Search for the cell housing the specified text and yield its [x, y] center coordinate. 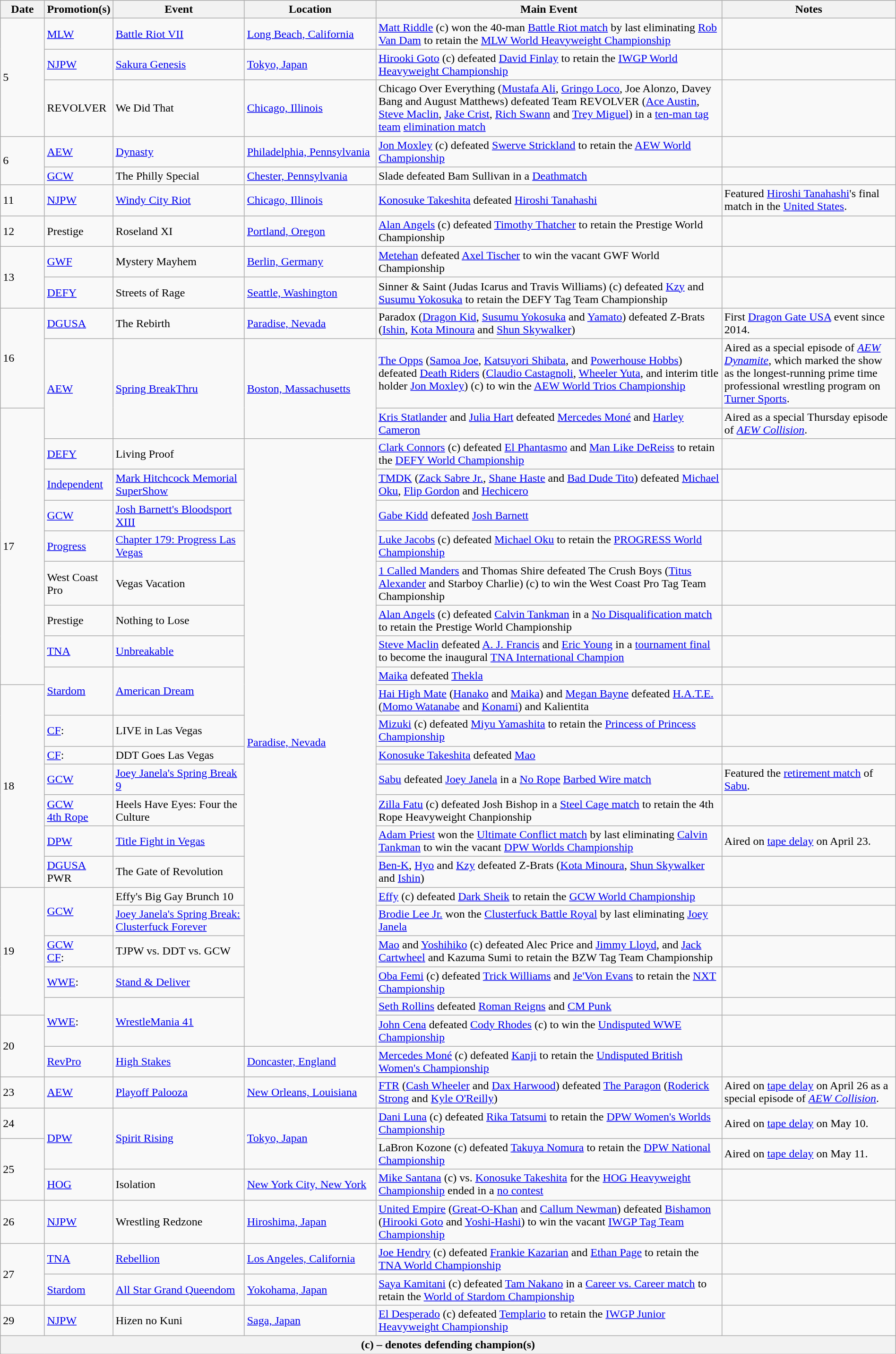
Dynasty [179, 151]
GWF [78, 262]
19 [23, 951]
Aired on tape delay on April 23. [809, 841]
Portland, Oregon [310, 231]
All Star Grand Queendom [179, 1290]
Stand & Deliver [179, 982]
First Dragon Gate USA event since 2014. [809, 323]
Luke Jacobs (c) defeated Michael Oku to retain the PROGRESS World Championship [549, 547]
6 [23, 161]
Windy City Riot [179, 200]
Main Event [549, 9]
Mercedes Moné (c) defeated Kanji to retain the Undisputed British Women's Championship [549, 1062]
11 [23, 200]
Saya Kamitani (c) defeated Tam Nakano in a Career vs. Career match to retain the World of Stardom Championship [549, 1290]
Nothing to Lose [179, 620]
Saga, Japan [310, 1320]
Philadelphia, Pennsylvania [310, 151]
Featured the retirement match of Sabu. [809, 779]
DDT Goes Las Vegas [179, 755]
5 [23, 78]
29 [23, 1320]
We Did That [179, 108]
Paradox (Dragon Kid, Susumu Yokosuka and Yamato) defeated Z-Brats (Ishin, Kota Minoura and Shun Skywalker) [549, 323]
25 [23, 1169]
GCW4th Rope [78, 810]
20 [23, 1046]
Chester, Pennsylvania [310, 176]
24 [23, 1123]
HOG [78, 1185]
Joe Hendry (c) defeated Frankie Kazarian and Ethan Page to retain the TNA World Championship [549, 1259]
Notes [809, 9]
Doncaster, England [310, 1062]
18 [23, 786]
Clark Connors (c) defeated El Phantasmo and Man Like DeReiss to retain the DEFY World Championship [549, 454]
Long Beach, California [310, 34]
Promotion(s) [78, 9]
Effy's Big Gay Brunch 10 [179, 896]
1 Called Manders and Thomas Shire defeated The Crush Boys (Titus Alexander and Starboy Charlie) (c) to win the West Coast Pro Tag Team Championship [549, 583]
MLW [78, 34]
New Orleans, Louisiana [310, 1092]
Ben-K, Hyo and Kzy defeated Z-Brats (Kota Minoura, Shun Skywalker and Ishin) [549, 872]
Mike Santana (c) vs. Konosuke Takeshita for the HOG Heavyweight Championship ended in a no contest [549, 1185]
Sakura Genesis [179, 64]
Mark Hitchcock Memorial SuperShow [179, 485]
High Stakes [179, 1062]
DGUSA [78, 323]
Oba Femi (c) defeated Trick Williams and Je'Von Evans to retain the NXT Championship [549, 982]
Battle Riot VII [179, 34]
Yokohama, Japan [310, 1290]
The Philly Special [179, 176]
Los Angeles, California [310, 1259]
Adam Priest won the Ultimate Conflict match by last eliminating Calvin Tankman to win the vacant DPW Worlds Championship [549, 841]
26 [23, 1222]
Date [23, 9]
Mizuki (c) defeated Miyu Yamashita to retain the Princess of Princess Championship [549, 731]
Alan Angels (c) defeated Calvin Tankman in a No Disqualification match to retain the Prestige World Championship [549, 620]
Steve Maclin defeated A. J. Francis and Eric Young in a tournament final to become the inaugural TNA International Champion [549, 651]
RevPro [78, 1062]
Aired on tape delay on May 10. [809, 1123]
Sinner & Saint (Judas Icarus and Travis Williams) (c) defeated Kzy and Susumu Yokosuka to retain the DEFY Tag Team Championship [549, 292]
23 [23, 1092]
LIVE in Las Vegas [179, 731]
Aired on tape delay on May 11. [809, 1154]
REVOLVER [78, 108]
Gabe Kidd defeated Josh Barnett [549, 515]
Mao and Yoshihiko (c) defeated Alec Price and Jimmy Lloyd, and Jack Cartwheel and Kazuma Sumi to retain the BZW Tag Team Championship [549, 951]
Berlin, Germany [310, 262]
Vegas Vacation [179, 583]
Living Proof [179, 454]
American Dream [179, 691]
GCWCF: [78, 951]
LaBron Kozone (c) defeated Takuya Nomura to retain the DPW National Championship [549, 1154]
Alan Angels (c) defeated Timothy Thatcher to retain the Prestige World Championship [549, 231]
The Gate of Revolution [179, 872]
WrestleMania 41 [179, 1022]
Hizen no Kuni [179, 1320]
Mystery Mayhem [179, 262]
Konosuke Takeshita defeated Hiroshi Tanahashi [549, 200]
Isolation [179, 1185]
12 [23, 231]
New York City, New York [310, 1185]
Spirit Rising [179, 1138]
Konosuke Takeshita defeated Mao [549, 755]
Independent [78, 485]
Playoff Palooza [179, 1092]
Featured Hiroshi Tanahashi's final match in the United States. [809, 200]
27 [23, 1274]
Joey Janela's Spring Break: Clusterfuck Forever [179, 921]
Roseland XI [179, 231]
Heels Have Eyes: Four the Culture [179, 810]
DGUSAPWR [78, 872]
Location [310, 9]
Brodie Lee Jr. won the Clusterfuck Battle Royal by last eliminating Joey Janela [549, 921]
Wrestling Redzone [179, 1222]
Spring BreakThru [179, 389]
Hirooki Goto (c) defeated David Finlay to retain the IWGP World Heavyweight Championship [549, 64]
Aired as a special episode of AEW Dynamite, which marked the show as the longest-running prime time professional wrestling program on Turner Sports. [809, 373]
Kris Statlander and Julia Hart defeated Mercedes Moné and Harley Cameron [549, 423]
Hai High Mate (Hanako and Maika) and Megan Bayne defeated H.A.T.E. (Momo Watanabe and Konami) and Kalientita [549, 700]
John Cena defeated Cody Rhodes (c) to win the Undisputed WWE Championship [549, 1031]
Dani Luna (c) defeated Rika Tatsumi to retain the DPW Women's Worlds Championship [549, 1123]
Slade defeated Bam Sullivan in a Deathmatch [549, 176]
Aired on tape delay on April 26 as a special episode of AEW Collision. [809, 1092]
Effy (c) defeated Dark Sheik to retain the GCW World Championship [549, 896]
Seattle, Washington [310, 292]
Rebellion [179, 1259]
Matt Riddle (c) won the 40-man Battle Riot match by last eliminating Rob Van Dam to retain the MLW World Heavyweight Championship [549, 34]
Unbreakable [179, 651]
FTR (Cash Wheeler and Dax Harwood) defeated The Paragon (Roderick Strong and Kyle O'Reilly) [549, 1092]
Josh Barnett's Bloodsport XIII [179, 515]
El Desperado (c) defeated Templario to retain the IWGP Junior Heavyweight Championship [549, 1320]
Boston, Massachusetts [310, 389]
Aired as a special Thursday episode of AEW Collision. [809, 423]
Streets of Rage [179, 292]
Event [179, 9]
17 [23, 546]
Chapter 179: Progress Las Vegas [179, 547]
TMDK (Zack Sabre Jr., Shane Haste and Bad Dude Tito) defeated Michael Oku, Flip Gordon and Hechicero [549, 485]
Hiroshima, Japan [310, 1222]
(c) – denotes defending champion(s) [448, 1345]
Maika defeated Thekla [549, 676]
Title Fight in Vegas [179, 841]
Joey Janela's Spring Break 9 [179, 779]
16 [23, 357]
Progress [78, 547]
Jon Moxley (c) defeated Swerve Strickland to retain the AEW World Championship [549, 151]
Zilla Fatu (c) defeated Josh Bishop in a Steel Cage match to retain the 4th Rope Heavyweight Chanpionship [549, 810]
West Coast Pro [78, 583]
Sabu defeated Joey Janela in a No Rope Barbed Wire match [549, 779]
The Rebirth [179, 323]
TJPW vs. DDT vs. GCW [179, 951]
Seth Rollins defeated Roman Reigns and CM Punk [549, 1007]
13 [23, 277]
Metehan defeated Axel Tischer to win the vacant GWF World Championship [549, 262]
United Empire (Great-O-Khan and Callum Newman) defeated Bishamon (Hirooki Goto and Yoshi-Hashi) to win the vacant IWGP Tag Team Championship [549, 1222]
